Provide the [x, y] coordinate of the cell's center where the given text is located.  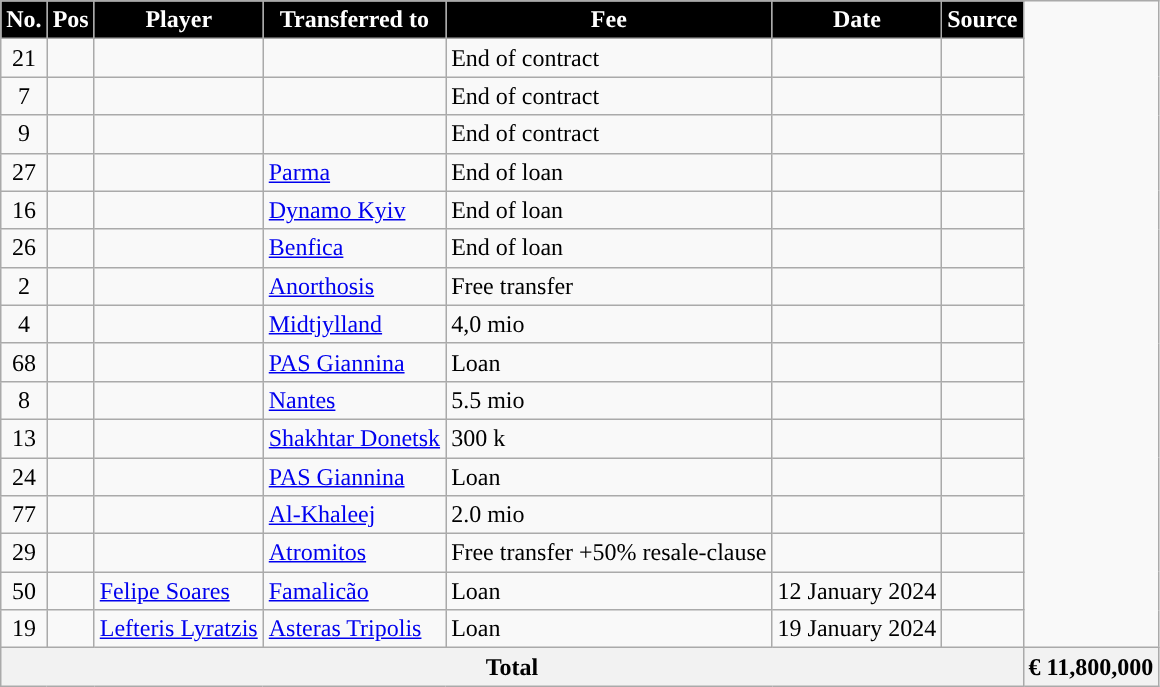
50 [24, 591]
12 January 2024 [857, 591]
Free transfer +50% resale-clause [609, 553]
Benfica [354, 248]
9 [24, 134]
Midtjylland [354, 324]
8 [24, 400]
Anorthosis [354, 286]
24 [24, 477]
Atromitos [354, 553]
Source [982, 20]
27 [24, 172]
300 k [609, 438]
Transferred to [354, 20]
Al-Khaleej [354, 515]
16 [24, 210]
Pos [70, 20]
19 January 2024 [857, 629]
68 [24, 362]
Lefteris Lyratzis [178, 629]
Total [512, 667]
€ 11,800,000 [1091, 667]
Player [178, 20]
Asteras Tripolis [354, 629]
Parma [354, 172]
No. [24, 20]
Date [857, 20]
26 [24, 248]
2 [24, 286]
Shakhtar Donetsk [354, 438]
Free transfer [609, 286]
4 [24, 324]
Dynamo Kyiv [354, 210]
19 [24, 629]
Felipe Soares [178, 591]
Famalicão [354, 591]
4,0 mio [609, 324]
21 [24, 58]
Nantes [354, 400]
13 [24, 438]
77 [24, 515]
2.0 mio [609, 515]
7 [24, 96]
29 [24, 553]
5.5 mio [609, 400]
Fee [609, 20]
